For the text-containing cell, return its midpoint in (X, Y) coordinate format. 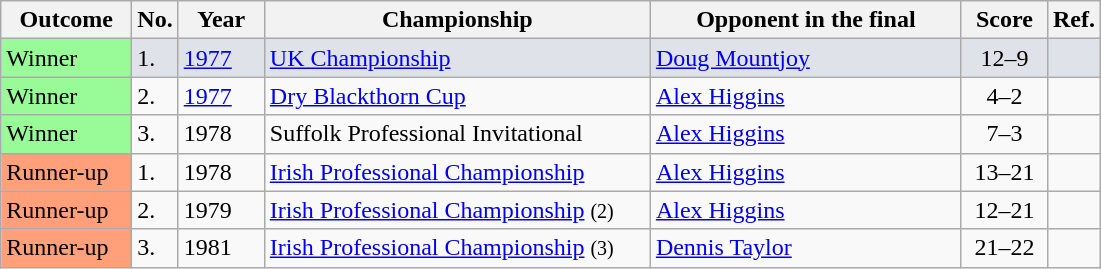
Ref. (1074, 20)
12–9 (1004, 58)
Irish Professional Championship (457, 172)
12–21 (1004, 210)
Opponent in the final (806, 20)
Championship (457, 20)
21–22 (1004, 248)
13–21 (1004, 172)
Doug Mountjoy (806, 58)
4–2 (1004, 96)
Dennis Taylor (806, 248)
Suffolk Professional Invitational (457, 134)
1979 (221, 210)
Outcome (66, 20)
No. (155, 20)
Score (1004, 20)
Year (221, 20)
Irish Professional Championship (3) (457, 248)
Irish Professional Championship (2) (457, 210)
Dry Blackthorn Cup (457, 96)
1981 (221, 248)
UK Championship (457, 58)
7–3 (1004, 134)
